Capture the cell that displays the provided text and extract its [x, y] central coordinate. 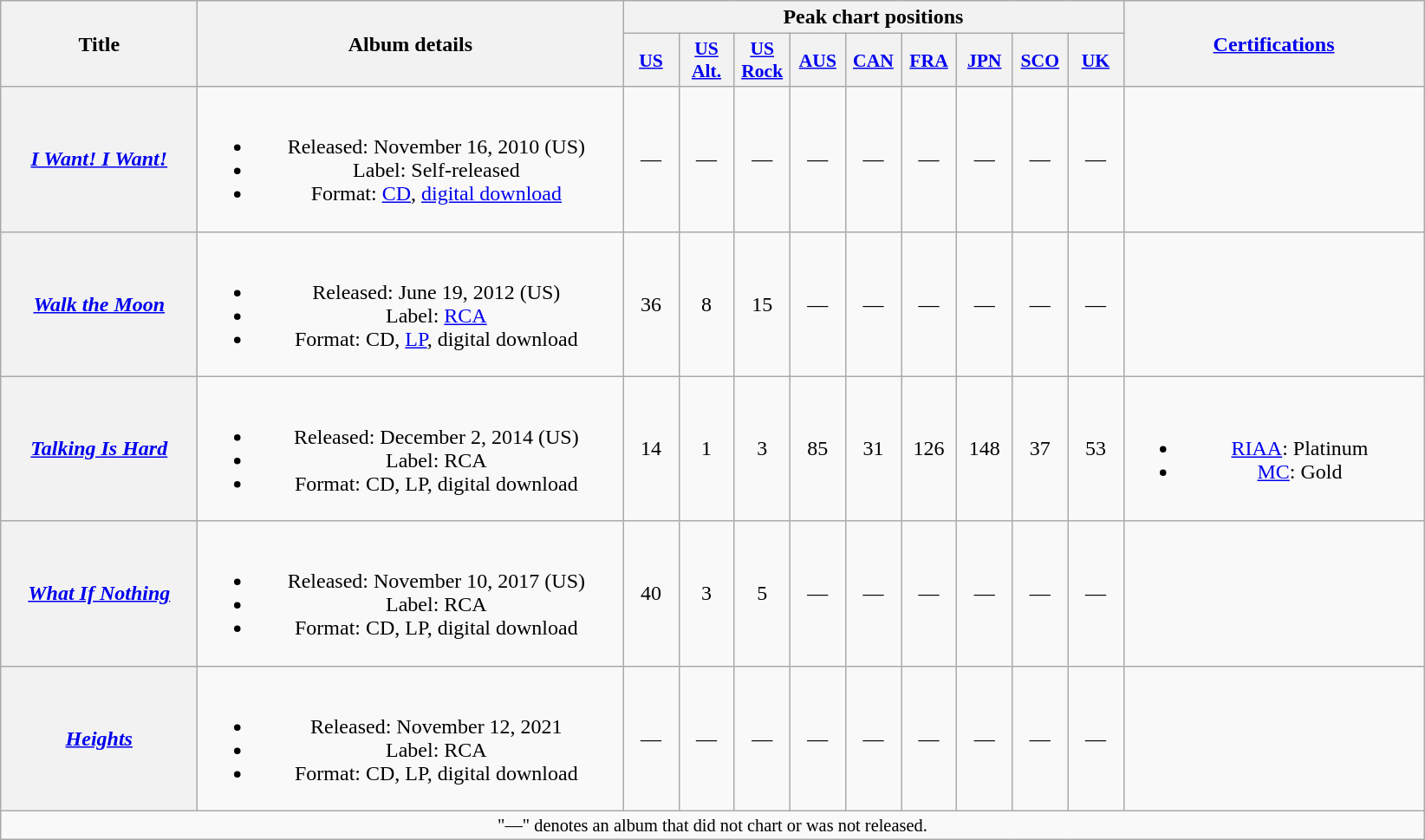
US Rock [762, 61]
8 [706, 303]
53 [1096, 449]
31 [873, 449]
148 [985, 449]
CAN [873, 61]
Title [99, 43]
Released: November 16, 2010 (US)Label: Self-releasedFormat: CD, digital download [411, 160]
JPN [985, 61]
I Want! I Want! [99, 160]
37 [1040, 449]
Released: December 2, 2014 (US)Label: RCAFormat: CD, LP, digital download [411, 449]
40 [651, 593]
Released: November 12, 2021Label: RCAFormat: CD, LP, digital download [411, 739]
US [651, 61]
Talking Is Hard [99, 449]
FRA [929, 61]
US Alt. [706, 61]
Album details [411, 43]
RIAA: PlatinumMC: Gold [1274, 449]
14 [651, 449]
5 [762, 593]
SCO [1040, 61]
85 [817, 449]
Peak chart positions [874, 17]
"—" denotes an album that did not chart or was not released. [712, 825]
Walk the Moon [99, 303]
Released: June 19, 2012 (US)Label: RCAFormat: CD, LP, digital download [411, 303]
1 [706, 449]
Certifications [1274, 43]
126 [929, 449]
Heights [99, 739]
AUS [817, 61]
UK [1096, 61]
15 [762, 303]
36 [651, 303]
What If Nothing [99, 593]
Released: November 10, 2017 (US)Label: RCAFormat: CD, LP, digital download [411, 593]
